Search for the cell housing the specified text and yield its (x, y) center coordinate. 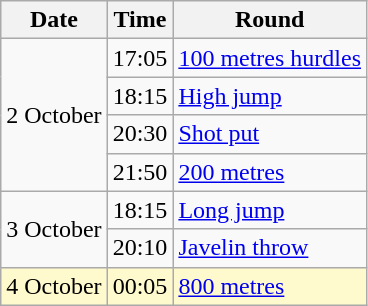
Javelin throw (270, 248)
Shot put (270, 134)
Date (54, 20)
20:10 (140, 248)
17:05 (140, 58)
800 metres (270, 286)
3 October (54, 229)
200 metres (270, 172)
Round (270, 20)
4 October (54, 286)
20:30 (140, 134)
Long jump (270, 210)
High jump (270, 96)
100 metres hurdles (270, 58)
00:05 (140, 286)
2 October (54, 115)
21:50 (140, 172)
Time (140, 20)
